Identify which cell holds the provided text, then report its (X, Y) central coordinate. 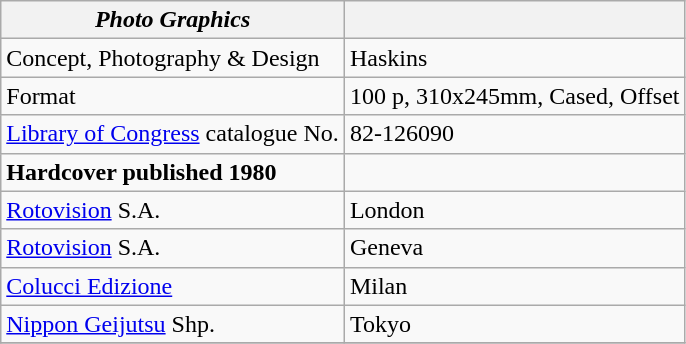
Concept, Photography & Design (173, 58)
Tokyo (514, 324)
Haskins (514, 58)
Photo Graphics (173, 20)
Nippon Geijutsu Shp. (173, 324)
Colucci Edizione (173, 286)
100 p, 310x245mm, Cased, Offset (514, 96)
82-126090 (514, 134)
Geneva (514, 248)
London (514, 210)
Format (173, 96)
Hardcover published 1980 (173, 172)
Milan (514, 286)
Library of Congress catalogue No. (173, 134)
